Search for the cell housing the specified text and yield its [x, y] center coordinate. 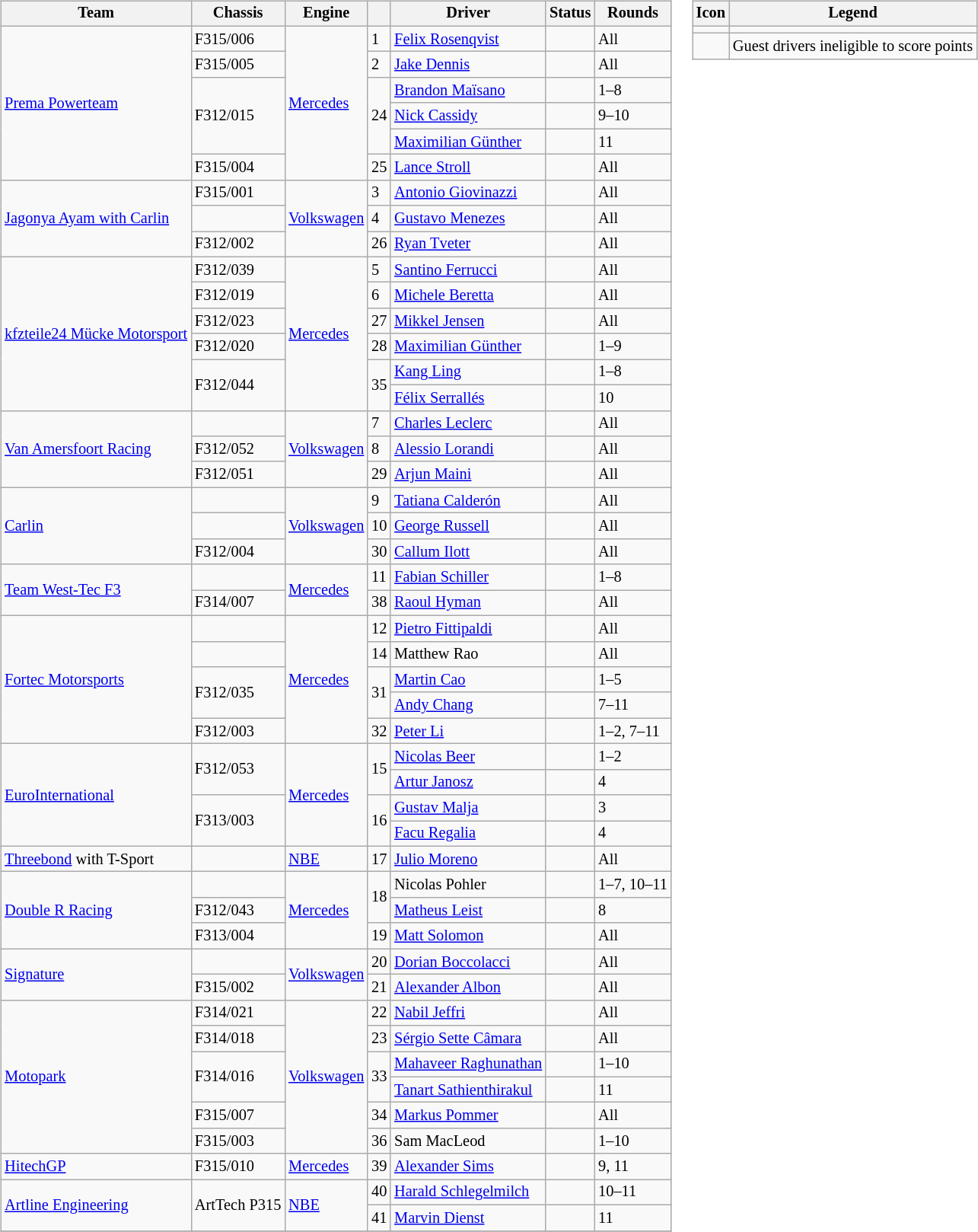
Lance Stroll [468, 168]
32 [379, 731]
Facu Regalia [468, 834]
Carlin [96, 525]
Brandon Maïsano [468, 91]
Matt Solomon [468, 936]
Marvin Dienst [468, 1218]
Michele Beretta [468, 295]
F312/052 [237, 449]
10–11 [633, 1192]
Felix Rosenqvist [468, 39]
F313/004 [237, 936]
F315/005 [237, 65]
F315/010 [237, 1167]
Jake Dennis [468, 65]
F312/023 [237, 321]
1 [379, 39]
Tanart Sathienthirakul [468, 1090]
ArtTech P315 [237, 1205]
F312/051 [237, 474]
Alessio Lorandi [468, 449]
Matheus Leist [468, 911]
Sam MacLeod [468, 1141]
F315/007 [237, 1116]
Chassis [237, 14]
Driver [468, 14]
F315/004 [237, 168]
7 [379, 423]
31 [379, 693]
kfzteile24 Mücke Motorsport [96, 334]
Jagonya Ayam with Carlin [96, 218]
36 [379, 1141]
1–7, 10–11 [633, 885]
F314/007 [237, 603]
15 [379, 769]
Fortec Motorsports [96, 679]
Matthew Rao [468, 654]
2 [379, 65]
27 [379, 321]
Team [96, 14]
F312/020 [237, 346]
F312/035 [237, 693]
Mahaveer Raghunathan [468, 1064]
Dorian Boccolacci [468, 962]
Nabil Jeffri [468, 1013]
F312/019 [237, 295]
Artline Engineering [96, 1205]
F312/003 [237, 731]
Gustavo Menezes [468, 219]
Motopark [96, 1077]
George Russell [468, 526]
Double R Racing [96, 911]
Gustav Malja [468, 808]
F314/018 [237, 1039]
Arjun Maini [468, 474]
Santino Ferrucci [468, 270]
F312/053 [237, 769]
25 [379, 168]
19 [379, 936]
1–2 [633, 757]
9–10 [633, 116]
Raoul Hyman [468, 603]
7–11 [633, 705]
Sérgio Sette Câmara [468, 1039]
Fabian Schiller [468, 577]
30 [379, 551]
14 [379, 654]
35 [379, 385]
Status [570, 14]
HitechGP [96, 1167]
38 [379, 603]
F312/044 [237, 385]
Threebond with T-Sport [96, 859]
EuroInternational [96, 795]
18 [379, 897]
34 [379, 1116]
Signature [96, 975]
26 [379, 244]
24 [379, 116]
Ryan Tveter [468, 244]
F312/043 [237, 911]
F315/006 [237, 39]
Pietro Fittipaldi [468, 628]
17 [379, 859]
5 [379, 270]
Julio Moreno [468, 859]
F314/021 [237, 1013]
Callum Ilott [468, 551]
9 [379, 500]
Icon [711, 14]
F312/002 [237, 244]
F314/016 [237, 1077]
F315/003 [237, 1141]
F315/002 [237, 988]
28 [379, 346]
Nick Cassidy [468, 116]
12 [379, 628]
Peter Li [468, 731]
Legend [852, 14]
F313/003 [237, 821]
41 [379, 1218]
21 [379, 988]
Alexander Albon [468, 988]
Van Amersfoort Racing [96, 449]
Mikkel Jensen [468, 321]
22 [379, 1013]
Rounds [633, 14]
Kang Ling [468, 372]
Artur Janosz [468, 782]
F315/001 [237, 193]
Alexander Sims [468, 1167]
F312/015 [237, 116]
Guest drivers ineligible to score points [852, 46]
40 [379, 1192]
Charles Leclerc [468, 423]
16 [379, 821]
6 [379, 295]
29 [379, 474]
1–9 [633, 346]
9, 11 [633, 1167]
Andy Chang [468, 705]
23 [379, 1039]
1–5 [633, 680]
Martin Cao [468, 680]
1–2, 7–11 [633, 731]
Antonio Giovinazzi [468, 193]
Nicolas Pohler [468, 885]
33 [379, 1077]
Markus Pommer [468, 1116]
39 [379, 1167]
F312/039 [237, 270]
Harald Schlegelmilch [468, 1192]
Nicolas Beer [468, 757]
20 [379, 962]
F312/004 [237, 551]
Prema Powerteam [96, 103]
Engine [326, 14]
Tatiana Calderón [468, 500]
Félix Serrallés [468, 397]
Team West-Tec F3 [96, 589]
